Locate the cell with the specified text and output its (x, y) center coordinate. 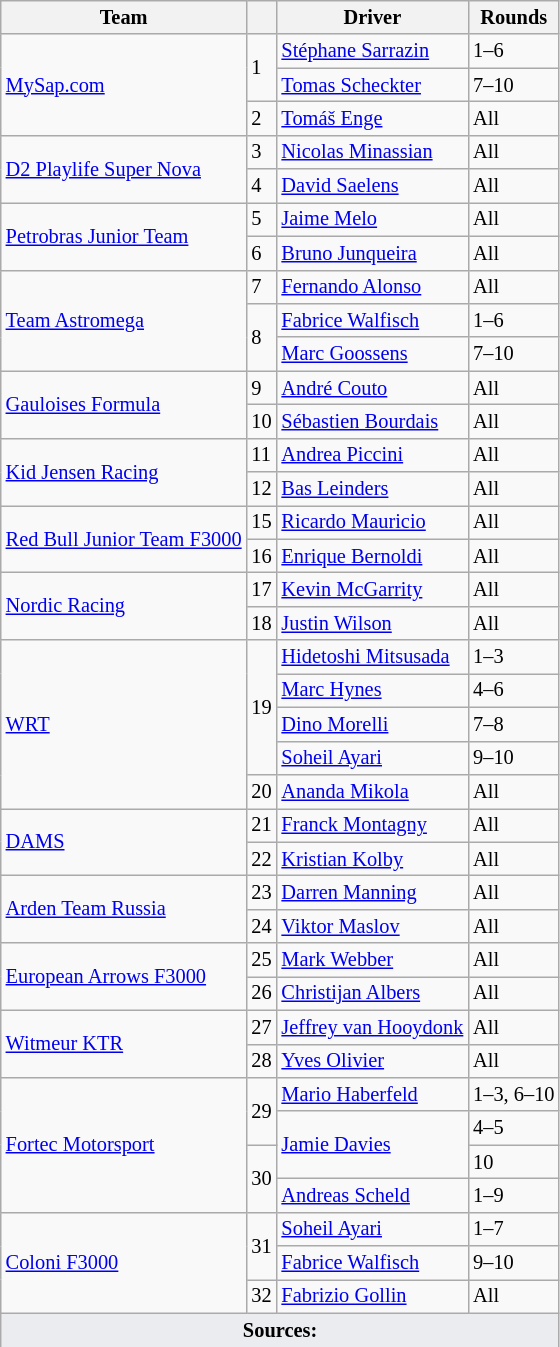
25 (261, 960)
Petrobras Junior Team (124, 236)
Sébastien Bourdais (373, 421)
18 (261, 623)
1–3, 6–10 (514, 1094)
Coloni F3000 (124, 1262)
3 (261, 152)
Tomas Scheckter (373, 85)
Gauloises Formula (124, 404)
9 (261, 388)
15 (261, 522)
Jamie Davies (373, 1144)
DAMS (124, 842)
Team Astromega (124, 320)
19 (261, 708)
Kevin McGarrity (373, 589)
Stéphane Sarrazin (373, 51)
7 (261, 287)
Jaime Melo (373, 219)
21 (261, 825)
Mark Webber (373, 960)
Andreas Scheld (373, 1195)
26 (261, 993)
Fabrizio Gollin (373, 1296)
Dino Morelli (373, 724)
32 (261, 1296)
Fortec Motorsport (124, 1144)
30 (261, 1178)
WRT (124, 724)
29 (261, 1110)
Kristian Kolby (373, 859)
24 (261, 926)
Hidetoshi Mitsusada (373, 657)
Nicolas Minassian (373, 152)
Rounds (514, 17)
1–7 (514, 1229)
4–6 (514, 690)
Marc Hynes (373, 690)
5 (261, 219)
Yves Olivier (373, 1061)
Fernando Alonso (373, 287)
Witmeur KTR (124, 1044)
Kid Jensen Racing (124, 472)
27 (261, 1027)
23 (261, 892)
17 (261, 589)
European Arrows F3000 (124, 976)
Bruno Junqueira (373, 253)
1–9 (514, 1195)
1 (261, 68)
Sources: (280, 1330)
Darren Manning (373, 892)
Team (124, 17)
Franck Montagny (373, 825)
D2 Playlife Super Nova (124, 168)
Mario Haberfeld (373, 1094)
Jeffrey van Hooydonk (373, 1027)
Driver (373, 17)
David Saelens (373, 186)
4–5 (514, 1128)
Justin Wilson (373, 623)
MySap.com (124, 84)
Red Bull Junior Team F3000 (124, 538)
Andrea Piccini (373, 455)
20 (261, 791)
Ananda Mikola (373, 791)
Viktor Maslov (373, 926)
Tomáš Enge (373, 118)
31 (261, 1246)
1–3 (514, 657)
2 (261, 118)
7–8 (514, 724)
André Couto (373, 388)
4 (261, 186)
Christijan Albers (373, 993)
Bas Leinders (373, 489)
Nordic Racing (124, 606)
Marc Goossens (373, 354)
Arden Team Russia (124, 908)
12 (261, 489)
Enrique Bernoldi (373, 556)
11 (261, 455)
8 (261, 336)
28 (261, 1061)
22 (261, 859)
16 (261, 556)
Ricardo Mauricio (373, 522)
6 (261, 253)
